Find where the given text appears and provide that cell's center as (x, y) coordinate. 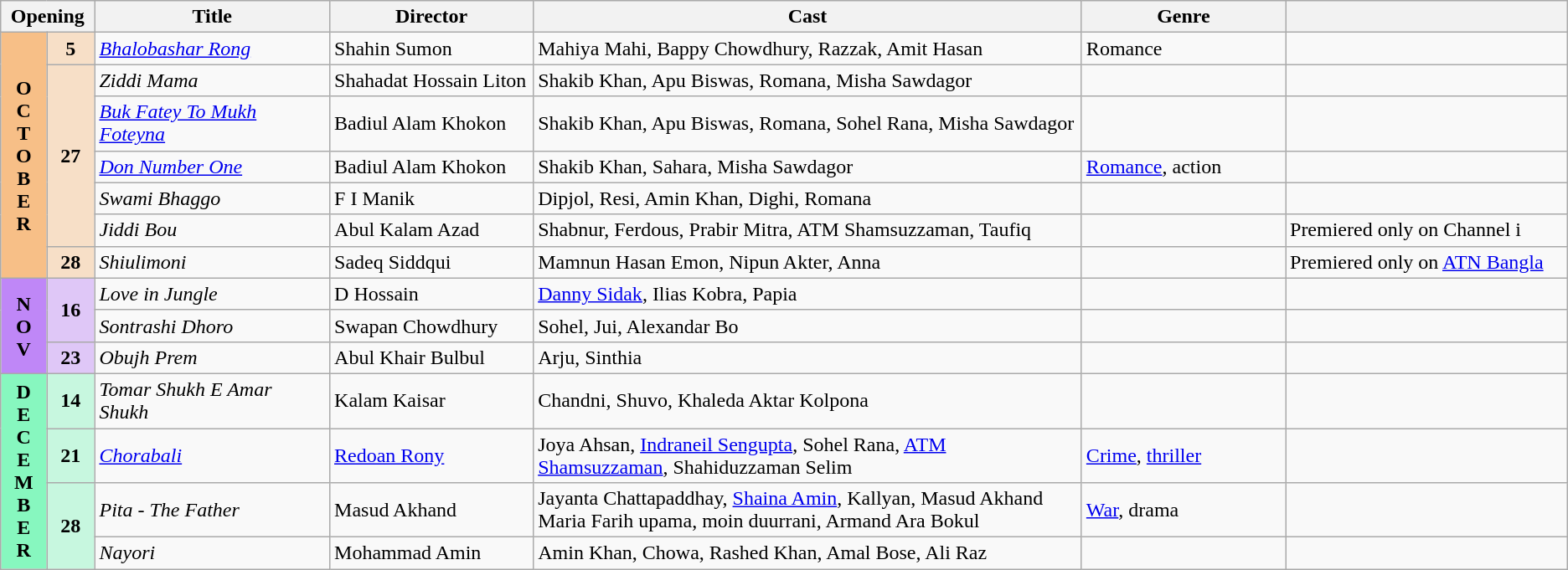
Ziddi Mama (213, 80)
Nayori (213, 553)
Title (213, 17)
DECEMBER (23, 470)
5 (70, 49)
Romance (1183, 49)
Chorabali (213, 455)
Swami Bhaggo (213, 198)
Premiered only on ATN Bangla (1426, 262)
Sohel, Jui, Alexandar Bo (807, 326)
14 (70, 400)
Genre (1183, 17)
Sontrashi Dhoro (213, 326)
Pita - The Father (213, 511)
Shakib Khan, Apu Biswas, Romana, Sohel Rana, Misha Sawdagor (807, 124)
Arju, Sinthia (807, 357)
Opening (48, 17)
23 (70, 357)
Amin Khan, Chowa, Rashed Khan, Amal Bose, Ali Raz (807, 553)
Premiered only on Channel i (1426, 230)
Shakib Khan, Sahara, Misha Sawdagor (807, 167)
Joya Ahsan, Indraneil Sengupta, Sohel Rana, ATM Shamsuzzaman, Shahiduzzaman Selim (807, 455)
Crime, thriller (1183, 455)
Cast (807, 17)
Shakib Khan, Apu Biswas, Romana, Misha Sawdagor (807, 80)
Buk Fatey To Mukh Foteyna (213, 124)
Director (432, 17)
16 (70, 310)
Dipjol, Resi, Amin Khan, Dighi, Romana (807, 198)
Mahiya Mahi, Bappy Chowdhury, Razzak, Amit Hasan (807, 49)
Masud Akhand (432, 511)
Sadeq Siddqui (432, 262)
Bhalobashar Rong (213, 49)
Redoan Rony (432, 455)
Abul Khair Bulbul (432, 357)
Mamnun Hasan Emon, Nipun Akter, Anna (807, 262)
Shiulimoni (213, 262)
NOV (23, 326)
Tomar Shukh E Amar Shukh (213, 400)
War, drama (1183, 511)
Danny Sidak, Ilias Kobra, Papia (807, 294)
Jayanta Chattapaddhay, Shaina Amin, Kallyan, Masud Akhand Maria Farih upama, moin duurrani, Armand Ara Bokul (807, 511)
Don Number One (213, 167)
Shahadat Hossain Liton (432, 80)
F I Manik (432, 198)
21 (70, 455)
Shabnur, Ferdous, Prabir Mitra, ATM Shamsuzzaman, Taufiq (807, 230)
Mohammad Amin (432, 553)
Love in Jungle (213, 294)
OCTOBER (23, 156)
27 (70, 156)
Romance, action (1183, 167)
Kalam Kaisar (432, 400)
D Hossain (432, 294)
Shahin Sumon (432, 49)
Abul Kalam Azad (432, 230)
Jiddi Bou (213, 230)
Obujh Prem (213, 357)
Chandni, Shuvo, Khaleda Aktar Kolpona (807, 400)
Swapan Chowdhury (432, 326)
